Locate the cell with the specified text and output its [X, Y] center coordinate. 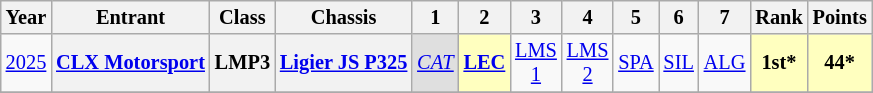
SIL [679, 63]
LMS1 [536, 63]
Chassis [344, 17]
2 [485, 17]
Entrant [130, 17]
Year [26, 17]
SPA [636, 63]
LMP3 [242, 63]
3 [536, 17]
Points [840, 17]
44* [840, 63]
LMS2 [588, 63]
1st* [778, 63]
CLX Motorsport [130, 63]
CAT [435, 63]
1 [435, 17]
7 [725, 17]
Rank [778, 17]
4 [588, 17]
Ligier JS P325 [344, 63]
5 [636, 17]
6 [679, 17]
Class [242, 17]
ALG [725, 63]
LEC [485, 63]
2025 [26, 63]
